From the cell containing the given text, extract its center point as (X, Y) coordinate. 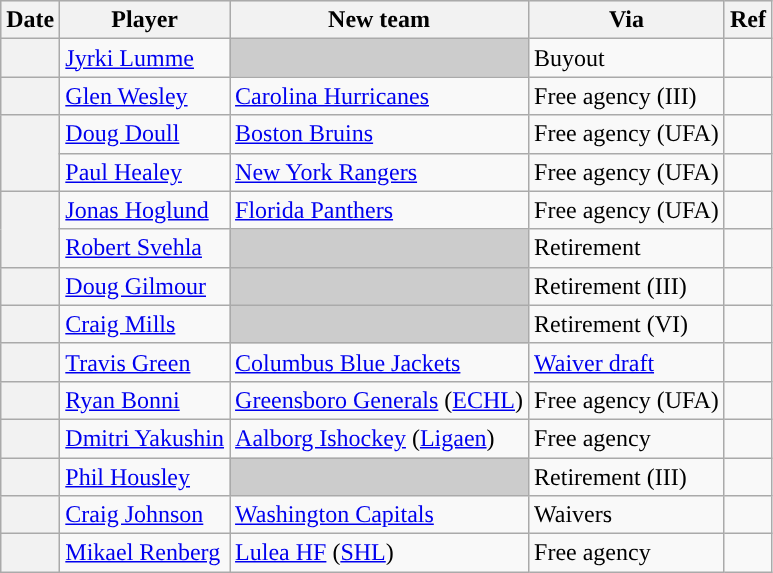
Florida Panthers (380, 210)
Travis Green (145, 362)
Phil Housley (145, 477)
Craig Mills (145, 324)
Ref (748, 20)
Craig Johnson (145, 515)
Doug Gilmour (145, 286)
Retirement (627, 248)
New York Rangers (380, 172)
Doug Doull (145, 134)
Columbus Blue Jackets (380, 362)
Date (30, 20)
Via (627, 20)
Ryan Bonni (145, 400)
Dmitri Yakushin (145, 438)
Jyrki Lumme (145, 58)
Washington Capitals (380, 515)
Lulea HF (SHL) (380, 553)
Free agency (III) (627, 96)
Boston Bruins (380, 134)
Carolina Hurricanes (380, 96)
Glen Wesley (145, 96)
Retirement (VI) (627, 324)
Waivers (627, 515)
Mikael Renberg (145, 553)
Paul Healey (145, 172)
Greensboro Generals (ECHL) (380, 400)
Robert Svehla (145, 248)
New team (380, 20)
Waiver draft (627, 362)
Jonas Hoglund (145, 210)
Buyout (627, 58)
Aalborg Ishockey (Ligaen) (380, 438)
Player (145, 20)
